Output the (X, Y) coordinate of the center of the cell containing the given text.  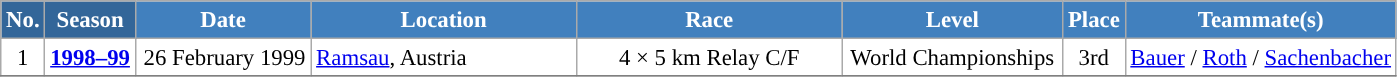
No. (23, 20)
Bauer / Roth / Sachenbacher (1260, 58)
26 February 1999 (223, 58)
Race (709, 20)
Date (223, 20)
Level (952, 20)
Teammate(s) (1260, 20)
Ramsau, Austria (444, 58)
1 (23, 58)
Place (1094, 20)
World Championships (952, 58)
1998–99 (90, 58)
4 × 5 km Relay C/F (709, 58)
Season (90, 20)
3rd (1094, 58)
Location (444, 20)
